Return the (X, Y) coordinate for the center point of the cell that contains the specified text.  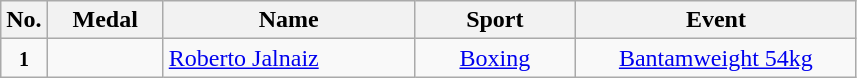
Roberto Jalnaiz (288, 58)
Event (716, 20)
1 (24, 58)
No. (24, 20)
Bantamweight 54kg (716, 58)
Sport (494, 20)
Boxing (494, 58)
Medal (105, 20)
Name (288, 20)
